Output the [x, y] coordinate of the center of the cell containing the given text.  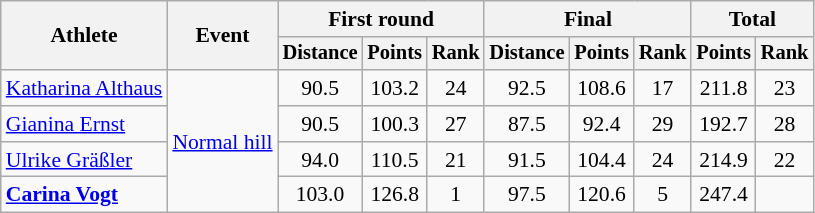
247.4 [723, 195]
27 [456, 124]
108.6 [601, 88]
126.8 [394, 195]
91.5 [526, 160]
Event [222, 36]
214.9 [723, 160]
23 [785, 88]
Carina Vogt [84, 195]
92.5 [526, 88]
211.8 [723, 88]
1 [456, 195]
21 [456, 160]
Normal hill [222, 141]
100.3 [394, 124]
28 [785, 124]
120.6 [601, 195]
104.4 [601, 160]
192.7 [723, 124]
103.2 [394, 88]
Total [752, 19]
94.0 [320, 160]
First round [382, 19]
Katharina Althaus [84, 88]
Ulrike Gräßler [84, 160]
103.0 [320, 195]
87.5 [526, 124]
22 [785, 160]
5 [663, 195]
29 [663, 124]
110.5 [394, 160]
17 [663, 88]
92.4 [601, 124]
Gianina Ernst [84, 124]
Athlete [84, 36]
Final [588, 19]
97.5 [526, 195]
